Return [X, Y] of the center of cell containing provided text 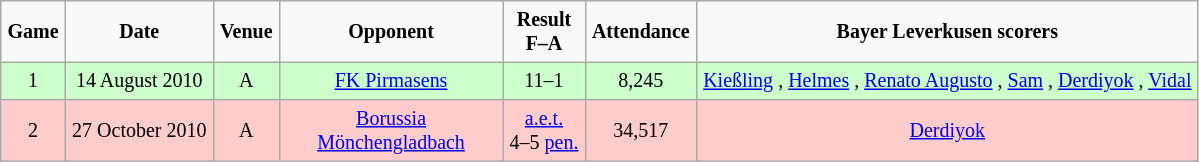
Bayer Leverkusen scorers [947, 32]
Game [34, 32]
Attendance [640, 32]
Date [139, 32]
34,517 [640, 131]
14 August 2010 [139, 81]
ResultF–A [544, 32]
Borussia Mönchengladbach [391, 131]
Opponent [391, 32]
Derdiyok [947, 131]
27 October 2010 [139, 131]
11–1 [544, 81]
Venue [246, 32]
Kießling , Helmes , Renato Augusto , Sam , Derdiyok , Vidal [947, 81]
8,245 [640, 81]
a.e.t. 4–5 pen. [544, 131]
2 [34, 131]
FK Pirmasens [391, 81]
1 [34, 81]
